Determine the (x, y) coordinate at the center of the cell enclosing the given text.  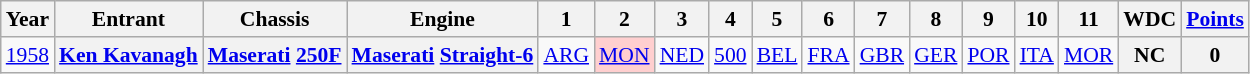
7 (882, 19)
0 (1215, 55)
GER (936, 55)
FRA (828, 55)
BEL (778, 55)
Engine (443, 19)
9 (988, 19)
MOR (1088, 55)
Chassis (275, 19)
Ken Kavanagh (128, 55)
10 (1037, 19)
Maserati 250F (275, 55)
6 (828, 19)
Year (28, 19)
500 (730, 55)
3 (682, 19)
WDC (1150, 19)
NED (682, 55)
1958 (28, 55)
5 (778, 19)
1 (566, 19)
MON (624, 55)
8 (936, 19)
POR (988, 55)
NC (1150, 55)
2 (624, 19)
ARG (566, 55)
11 (1088, 19)
ITA (1037, 55)
Entrant (128, 19)
Maserati Straight-6 (443, 55)
4 (730, 19)
GBR (882, 55)
Points (1215, 19)
